Find where the given text appears and provide that cell's center as (X, Y) coordinate. 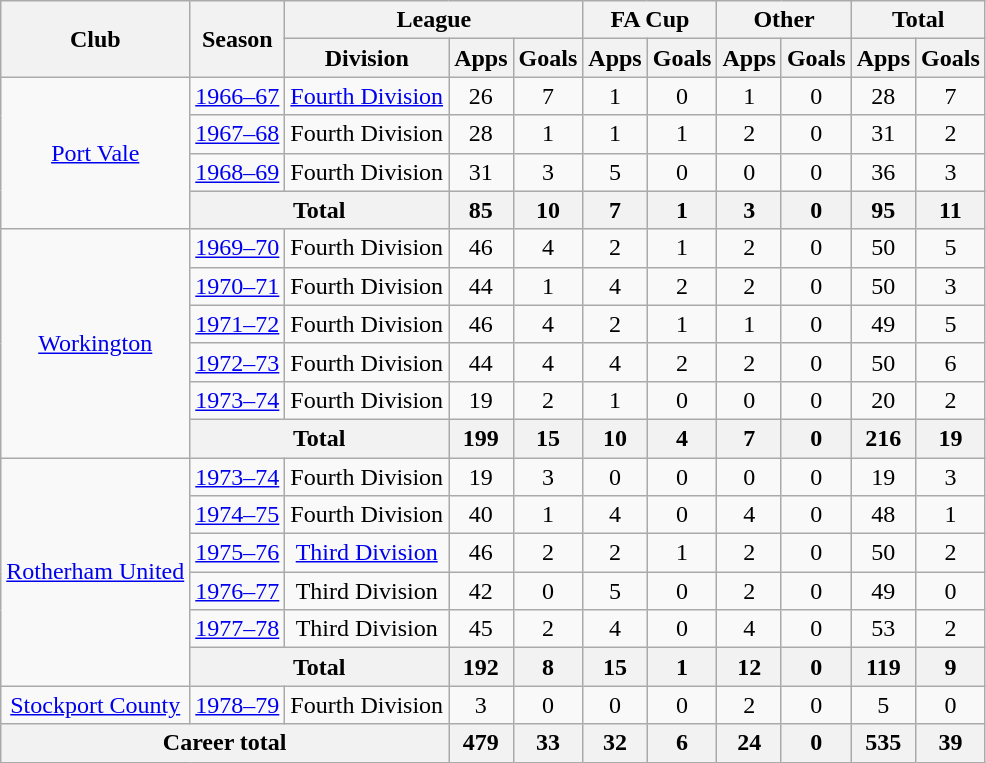
32 (615, 743)
1978–79 (238, 705)
24 (749, 743)
Workington (96, 343)
39 (951, 743)
1976–77 (238, 591)
1977–78 (238, 629)
1968–69 (238, 172)
479 (481, 743)
8 (548, 667)
535 (883, 743)
Other (784, 20)
11 (951, 210)
Stockport County (96, 705)
95 (883, 210)
Career total (225, 743)
42 (481, 591)
119 (883, 667)
53 (883, 629)
1970–71 (238, 286)
FA Cup (650, 20)
12 (749, 667)
216 (883, 438)
33 (548, 743)
9 (951, 667)
85 (481, 210)
1971–72 (238, 324)
League (434, 20)
1969–70 (238, 248)
Port Vale (96, 153)
1975–76 (238, 553)
1966–67 (238, 96)
1974–75 (238, 515)
40 (481, 515)
36 (883, 172)
192 (481, 667)
Season (238, 39)
20 (883, 400)
1972–73 (238, 362)
1967–68 (238, 134)
45 (481, 629)
Club (96, 39)
199 (481, 438)
26 (481, 96)
Division (367, 58)
48 (883, 515)
Rotherham United (96, 572)
